From the cell containing the given text, extract its center point as (X, Y) coordinate. 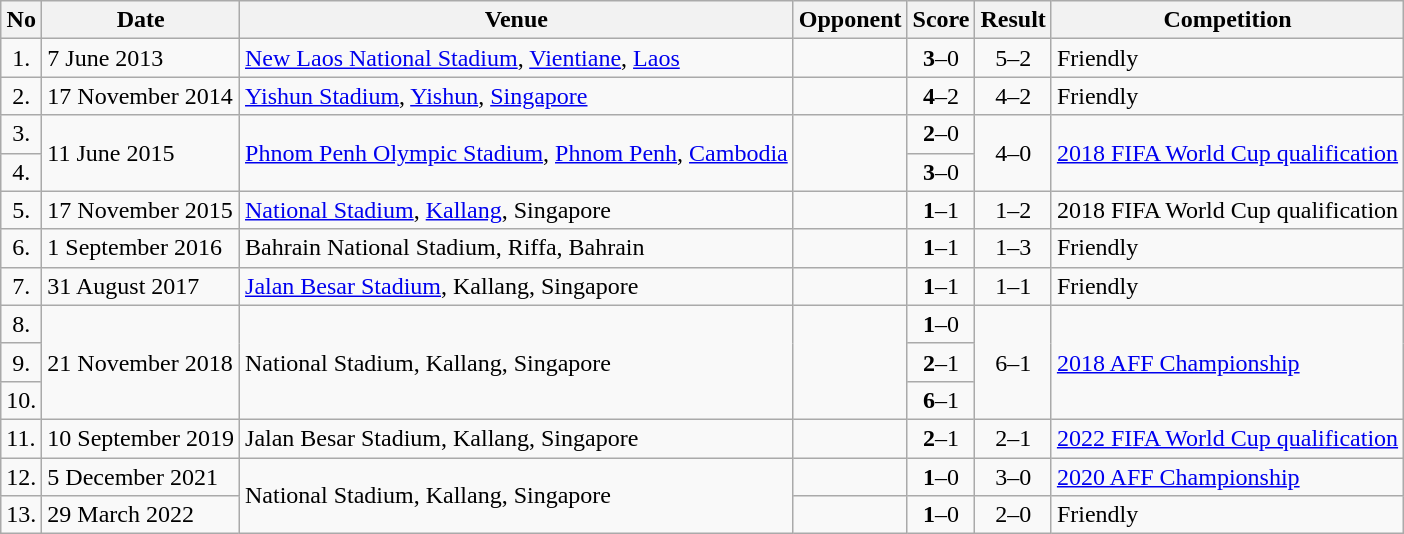
2018 AFF Championship (1227, 362)
Venue (517, 20)
Score (941, 20)
10. (22, 400)
17 November 2014 (141, 96)
4–0 (1013, 153)
11. (22, 438)
5 December 2021 (141, 477)
Competition (1227, 20)
New Laos National Stadium, Vientiane, Laos (517, 58)
8. (22, 324)
12. (22, 477)
Yishun Stadium, Yishun, Singapore (517, 96)
7. (22, 286)
1–2 (1013, 210)
6. (22, 248)
5–2 (1013, 58)
29 March 2022 (141, 515)
3. (22, 134)
Phnom Penh Olympic Stadium, Phnom Penh, Cambodia (517, 153)
2020 AFF Championship (1227, 477)
31 August 2017 (141, 286)
13. (22, 515)
No (22, 20)
5. (22, 210)
2. (22, 96)
1 September 2016 (141, 248)
1–3 (1013, 248)
Date (141, 20)
Result (1013, 20)
Opponent (850, 20)
21 November 2018 (141, 362)
7 June 2013 (141, 58)
1. (22, 58)
10 September 2019 (141, 438)
2022 FIFA World Cup qualification (1227, 438)
9. (22, 362)
4. (22, 172)
Bahrain National Stadium, Riffa, Bahrain (517, 248)
11 June 2015 (141, 153)
17 November 2015 (141, 210)
